Provide the (X, Y) coordinate of the cell's center where the given text is located.  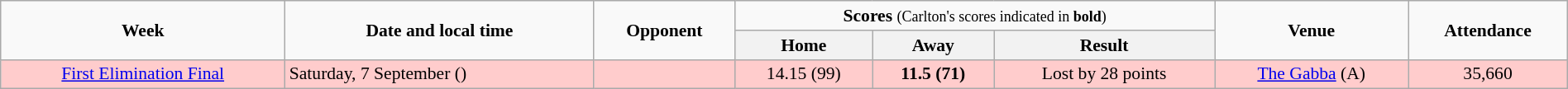
Opponent (664, 30)
Date and local time (440, 30)
14.15 (99) (804, 74)
Week (143, 30)
Lost by 28 points (1105, 74)
First Elimination Final (143, 74)
Home (804, 45)
Venue (1312, 30)
Attendance (1488, 30)
35,660 (1488, 74)
11.5 (71) (933, 74)
The Gabba (A) (1312, 74)
Saturday, 7 September () (440, 74)
Scores (Carlton's scores indicated in bold) (975, 16)
Result (1105, 45)
Away (933, 45)
